Return [X, Y] of the center of cell containing provided text 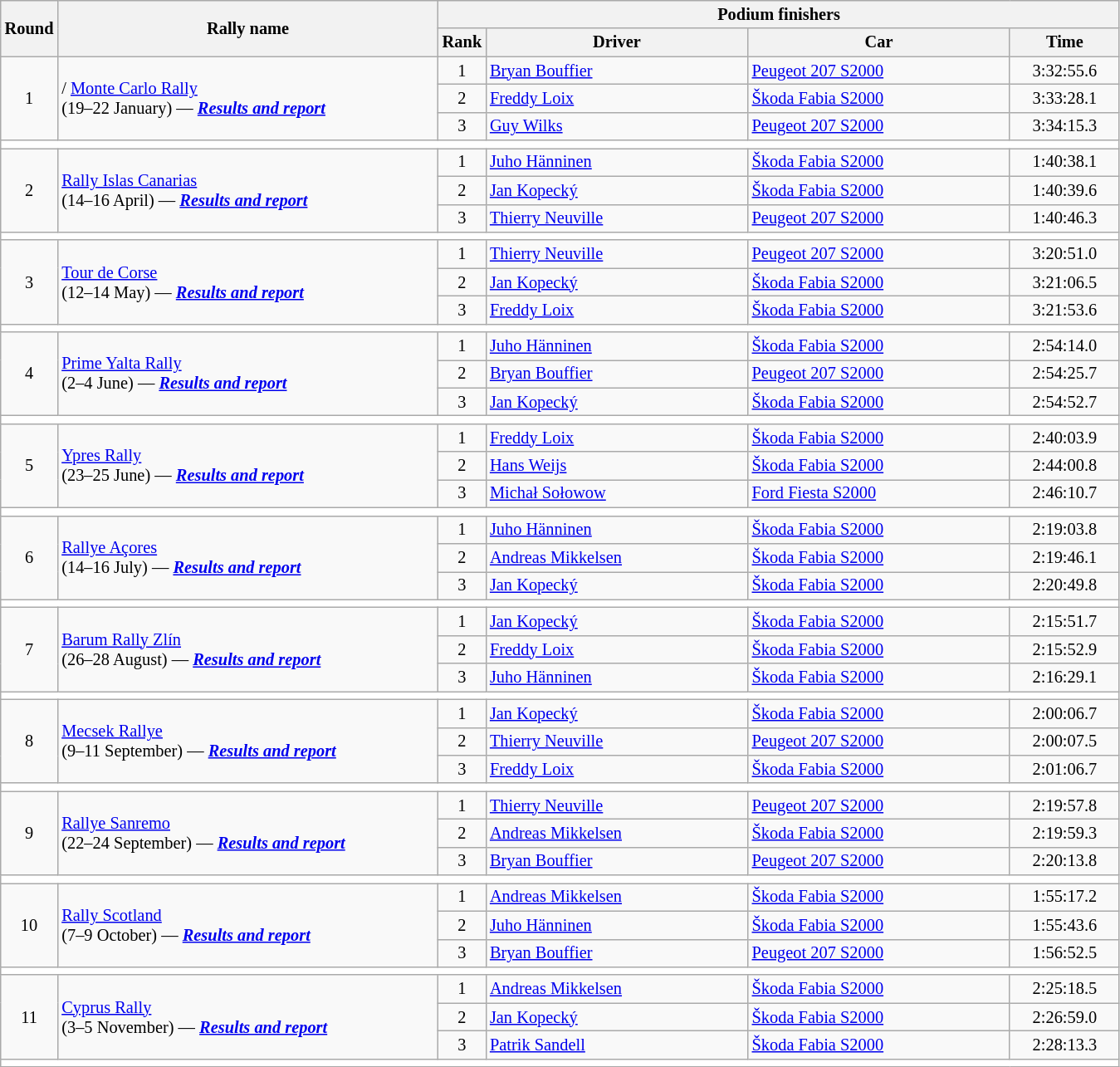
Rank [462, 42]
6 [30, 558]
Rally Scotland(7–9 October) — Results and report [247, 925]
Rallye Açores(14–16 July) — Results and report [247, 558]
2:19:57.8 [1064, 805]
2:20:13.8 [1064, 861]
10 [30, 925]
Round [30, 28]
Time [1064, 42]
1:55:43.6 [1064, 925]
2:25:18.5 [1064, 989]
/ Monte Carlo Rally(19–22 January) — Results and report [247, 98]
9 [30, 834]
1:55:17.2 [1064, 897]
Patrik Sandell [617, 1045]
Ypres Rally(23–25 June) — Results and report [247, 465]
1:40:38.1 [1064, 162]
2:15:52.9 [1064, 649]
Driver [617, 42]
8 [30, 741]
1:56:52.5 [1064, 953]
Guy Wilks [617, 126]
2:54:25.7 [1064, 374]
3:32:55.6 [1064, 71]
7 [30, 649]
2:15:51.7 [1064, 621]
Michał Sołowow [617, 493]
3:21:06.5 [1064, 282]
3:20:51.0 [1064, 254]
Podium finishers [779, 14]
2:44:00.8 [1064, 466]
2:19:03.8 [1064, 530]
Car [879, 42]
3:21:53.6 [1064, 310]
Prime Yalta Rally(2–4 June) — Results and report [247, 374]
Rallye Sanremo(22–24 September) — Results and report [247, 834]
Tour de Corse(12–14 May) — Results and report [247, 282]
Ford Fiesta S2000 [879, 493]
2:01:06.7 [1064, 769]
3:34:15.3 [1064, 126]
2:00:06.7 [1064, 713]
2:46:10.7 [1064, 493]
1:40:39.6 [1064, 190]
2:00:07.5 [1064, 742]
5 [30, 465]
Cyprus Rally(3–5 November) — Results and report [247, 1016]
Barum Rally Zlín(26–28 August) — Results and report [247, 649]
2:26:59.0 [1064, 1017]
3:33:28.1 [1064, 98]
Rally name [247, 28]
4 [30, 374]
1:40:46.3 [1064, 218]
2:19:59.3 [1064, 833]
2:54:52.7 [1064, 402]
2:16:29.1 [1064, 678]
2:28:13.3 [1064, 1045]
2:40:03.9 [1064, 438]
2:54:14.0 [1064, 346]
2:20:49.8 [1064, 585]
11 [30, 1016]
Mecsek Rallye(9–11 September) — Results and report [247, 741]
Hans Weijs [617, 466]
2:19:46.1 [1064, 557]
Rally Islas Canarias(14–16 April) — Results and report [247, 189]
